Scan for the cell matching the given text and deliver its (x, y) coordinate at center. 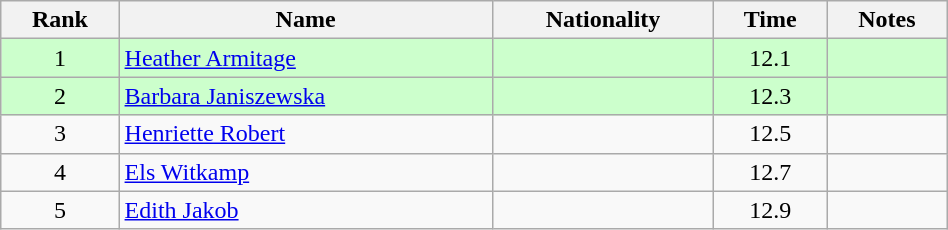
12.3 (770, 96)
Els Witkamp (306, 172)
Nationality (603, 20)
4 (60, 172)
Time (770, 20)
3 (60, 134)
Name (306, 20)
Henriette Robert (306, 134)
Rank (60, 20)
12.1 (770, 58)
12.5 (770, 134)
1 (60, 58)
2 (60, 96)
12.9 (770, 210)
Heather Armitage (306, 58)
5 (60, 210)
Edith Jakob (306, 210)
Notes (888, 20)
12.7 (770, 172)
Barbara Janiszewska (306, 96)
